Pinpoint the cell where the given text exists, returning its [x, y] midpoint coordinate. 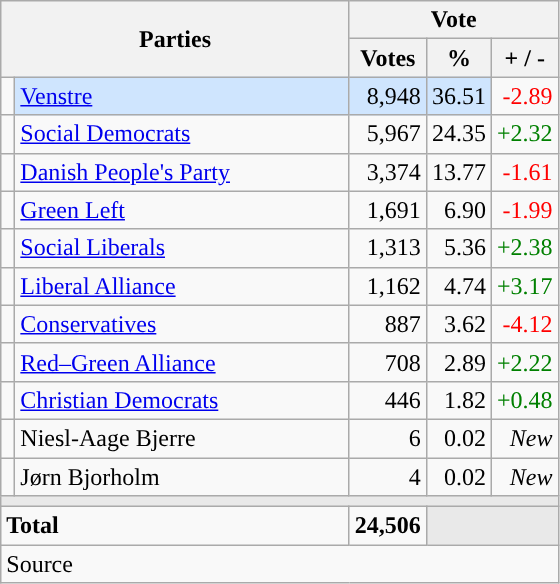
708 [388, 362]
24,506 [388, 526]
% [458, 58]
Niesl-Aage Bjerre [182, 438]
Votes [388, 58]
3.62 [458, 324]
Vote [454, 20]
Source [280, 564]
-2.89 [524, 96]
Conservatives [182, 324]
+ / - [524, 58]
Venstre [182, 96]
-1.99 [524, 210]
1,162 [388, 286]
4 [388, 477]
3,374 [388, 172]
Parties [176, 39]
+0.48 [524, 400]
Social Liberals [182, 248]
Total [176, 526]
Christian Democrats [182, 400]
1.82 [458, 400]
1,691 [388, 210]
Social Democrats [182, 134]
36.51 [458, 96]
887 [388, 324]
13.77 [458, 172]
1,313 [388, 248]
+2.22 [524, 362]
24.35 [458, 134]
Green Left [182, 210]
-4.12 [524, 324]
6 [388, 438]
+3.17 [524, 286]
8,948 [388, 96]
4.74 [458, 286]
Liberal Alliance [182, 286]
Danish People's Party [182, 172]
5,967 [388, 134]
5.36 [458, 248]
2.89 [458, 362]
+2.38 [524, 248]
+2.32 [524, 134]
Jørn Bjorholm [182, 477]
-1.61 [524, 172]
Red–Green Alliance [182, 362]
6.90 [458, 210]
446 [388, 400]
